Provide the [x, y] coordinate of the cell's center where the given text is located.  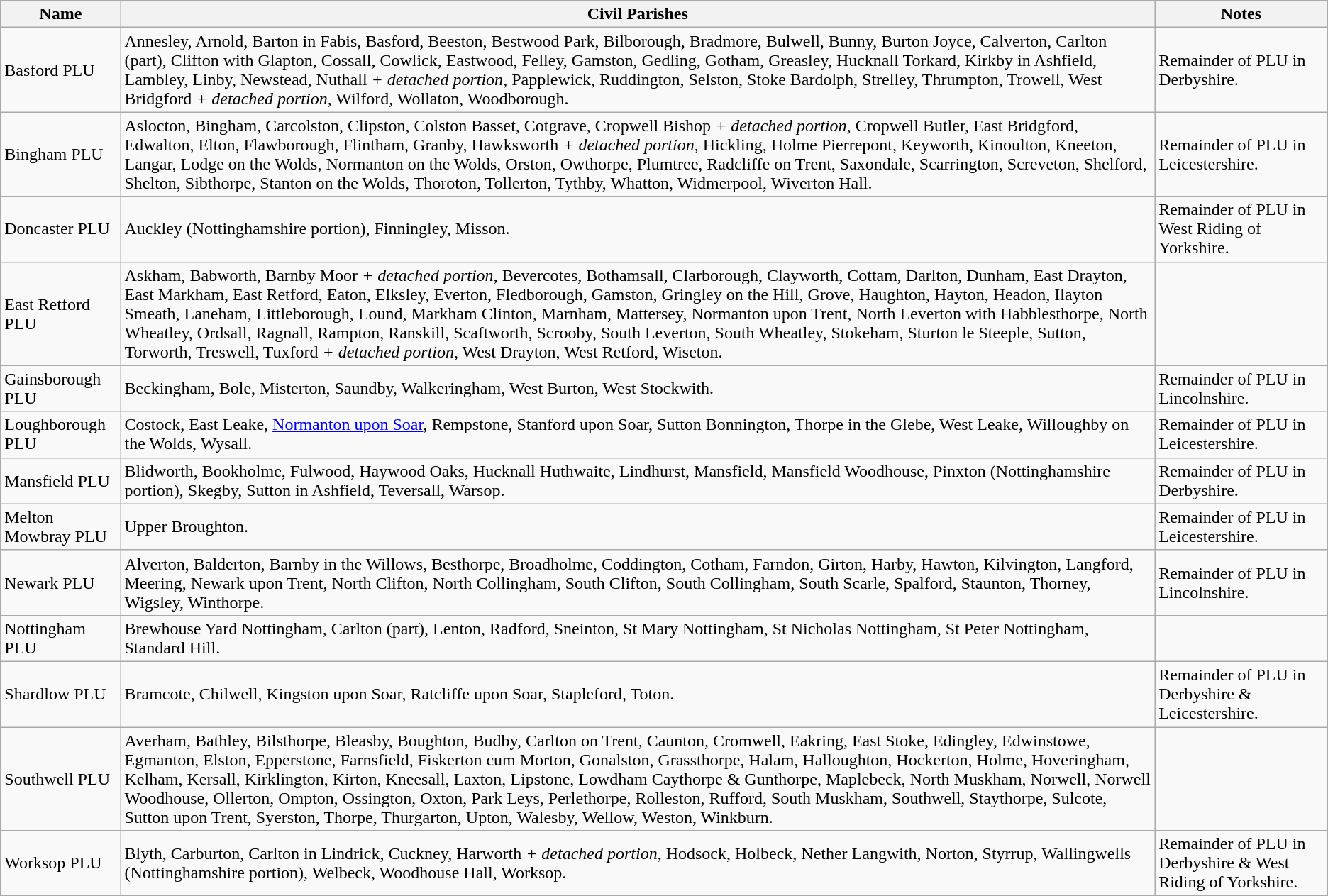
Southwell PLU [61, 778]
Notes [1241, 14]
Upper Broughton. [638, 526]
Name [61, 14]
Remainder of PLU in Derbyshire & West Riding of Yorkshire. [1241, 863]
Shardlow PLU [61, 694]
Beckingham, Bole, Misterton, Saundby, Walkeringham, West Burton, West Stockwith. [638, 389]
Remainder of PLU in West Riding of Yorkshire. [1241, 229]
Brewhouse Yard Nottingham, Carlton (part), Lenton, Radford, Sneinton, St Mary Nottingham, St Nicholas Nottingham, St Peter Nottingham, Standard Hill. [638, 638]
Worksop PLU [61, 863]
East Retford PLU [61, 314]
Newark PLU [61, 582]
Civil Parishes [638, 14]
Nottingham PLU [61, 638]
Doncaster PLU [61, 229]
Bingham PLU [61, 155]
Basford PLU [61, 70]
Gainsborough PLU [61, 389]
Remainder of PLU in Derbyshire & Leicestershire. [1241, 694]
Melton Mowbray PLU [61, 526]
Auckley (Nottinghamshire portion), Finningley, Misson. [638, 229]
Loughborough PLU [61, 434]
Mansfield PLU [61, 481]
Bramcote, Chilwell, Kingston upon Soar, Ratcliffe upon Soar, Stapleford, Toton. [638, 694]
